Search for the cell housing the specified text and yield its [X, Y] center coordinate. 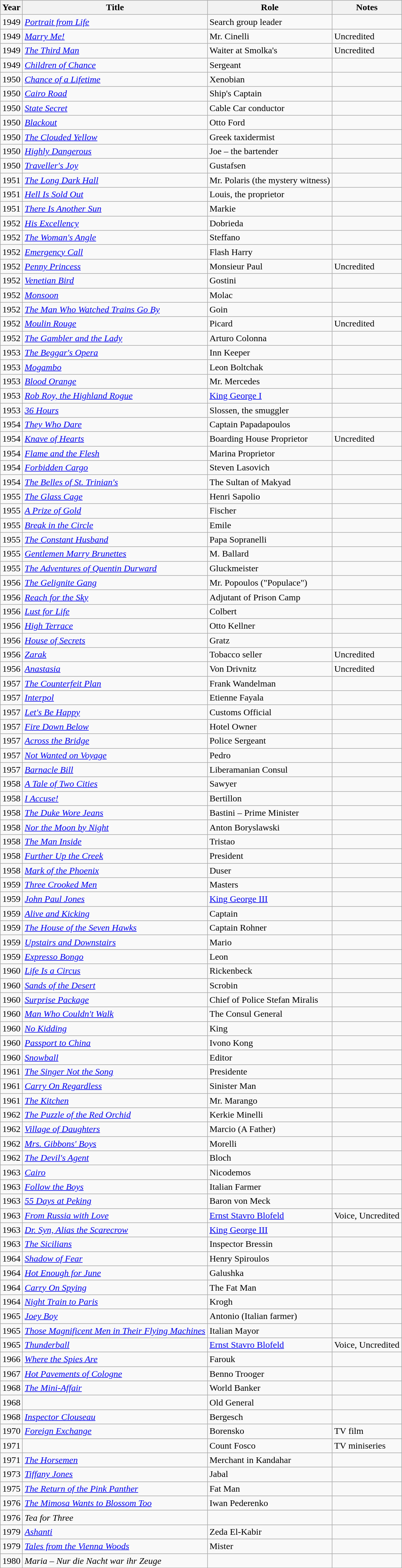
Search group leader [270, 22]
Life Is a Circus [115, 971]
Monsieur Paul [270, 266]
The Mimosa Wants to Blossom Too [115, 1503]
High Terrace [115, 626]
Bastini – Prime Minister [270, 813]
1975 [11, 1489]
The Devil's Agent [115, 1158]
Sinister Man [270, 1086]
Surprise Package [115, 1000]
Goin [270, 309]
Pedro [270, 755]
Krogh [270, 1302]
Tiffany Jones [115, 1474]
Borensko [270, 1431]
Title [115, 8]
Where the Spies Are [115, 1359]
The Woman's Angle [115, 238]
Duser [270, 870]
Lust for Life [115, 611]
Gustafsen [270, 165]
Man Who Couldn't Walk [115, 1014]
The Third Man [115, 51]
Louis, the proprietor [270, 195]
1970 [11, 1431]
Boarding House Proprietor [270, 439]
M. Ballard [270, 554]
The Gambler and the Lady [115, 338]
Snowball [115, 1057]
The House of the Seven Hawks [115, 928]
Picard [270, 324]
1967 [11, 1374]
Cable Car conductor [270, 108]
Gluckmeister [270, 568]
Joe – the bartender [270, 151]
Alive and Kicking [115, 914]
Ivono Kong [270, 1043]
The Adventures of Quentin Durward [115, 568]
Italian Farmer [270, 1187]
Sands of the Desert [115, 985]
Liberamanian Consul [270, 770]
The Constant Husband [115, 540]
The Return of the Pink Panther [115, 1489]
Frank Wandelman [270, 683]
Henri Sapolio [270, 496]
Presidente [270, 1072]
Inspector Clouseau [115, 1417]
Antonio (Italian farmer) [270, 1316]
Anton Boryslawski [270, 827]
Italian Mayor [270, 1330]
Highly Dangerous [115, 151]
King [270, 1028]
Molac [270, 295]
Steffano [270, 238]
Captain [270, 914]
His Excellency [115, 223]
Editor [270, 1057]
Carry On Regardless [115, 1086]
Mr. Cinelli [270, 36]
House of Secrets [115, 640]
Knave of Hearts [115, 439]
Gratz [270, 640]
Venetian Bird [115, 281]
Mario [270, 942]
Iwan Pederenko [270, 1503]
Slossen, the smuggler [270, 410]
Arturo Colonna [270, 338]
Benno Trooger [270, 1374]
Follow the Boys [115, 1187]
Old General [270, 1403]
Waiter at Smolka's [270, 51]
Captain Rohner [270, 928]
Joey Boy [115, 1316]
Ashanti [115, 1532]
Tristao [270, 841]
Maria – Nur die Nacht war ihr Zeuge [115, 1561]
Flame and the Flesh [115, 453]
Shadow of Fear [115, 1259]
Blackout [115, 122]
Ship's Captain [270, 94]
President [270, 856]
Sergeant [270, 65]
Xenobian [270, 79]
Village of Daughters [115, 1129]
Police Sergeant [270, 741]
Mr. Polaris (the mystery witness) [270, 180]
Tales from the Vienna Woods [115, 1546]
A Tale of Two Cities [115, 784]
Portrait from Life [115, 22]
Role [270, 8]
Forbidden Cargo [115, 468]
Bloch [270, 1158]
Etienne Fayala [270, 698]
Hell Is Sold Out [115, 195]
Fischer [270, 511]
Leon [270, 957]
Marina Proprietor [270, 453]
Scrobin [270, 985]
The Mini-Affair [115, 1388]
Mark of the Phoenix [115, 870]
Zarak [115, 655]
Mogambo [115, 367]
Inspector Bressin [270, 1244]
The Fat Man [270, 1287]
55 Days at Peking [115, 1201]
Not Wanted on Voyage [115, 755]
Hot Pavements of Cologne [115, 1374]
John Paul Jones [115, 899]
Emergency Call [115, 252]
The Puzzle of the Red Orchid [115, 1115]
Fat Man [270, 1489]
Thunderball [115, 1345]
Captain Papadapoulos [270, 425]
Inn Keeper [270, 353]
Passport to China [115, 1043]
1966 [11, 1359]
TV miniseries [367, 1446]
Across the Bridge [115, 741]
1973 [11, 1474]
Foreign Exchange [115, 1431]
The Sultan of Makyad [270, 482]
The Man Inside [115, 841]
King George I [270, 396]
Expresso Bongo [115, 957]
Night Train to Paris [115, 1302]
Rickenbeck [270, 971]
Reach for the Sky [115, 597]
Marry Me! [115, 36]
The Kitchen [115, 1101]
Von Drivnitz [270, 669]
Dobrieda [270, 223]
From Russia with Love [115, 1215]
The Long Dark Hall [115, 180]
Dr. Syn, Alias the Scarecrow [115, 1230]
The Glass Cage [115, 496]
Interpol [115, 698]
Zeda El-Kabir [270, 1532]
Otto Ford [270, 122]
Leon Boltchak [270, 367]
Fire Down Below [115, 727]
Chief of Police Stefan Miralis [270, 1000]
Flash Harry [270, 252]
Marcio (A Father) [270, 1129]
Three Crooked Men [115, 885]
Customs Official [270, 712]
They Who Dare [115, 425]
Tea for Three [115, 1517]
The Consul General [270, 1014]
Papa Sopranelli [270, 540]
The Duke Wore Jeans [115, 813]
Anastasia [115, 669]
I Accuse! [115, 798]
Let's Be Happy [115, 712]
Mr. Marango [270, 1101]
Farouk [270, 1359]
Monsoon [115, 295]
Cairo Road [115, 94]
Markie [270, 209]
The Gelignite Gang [115, 583]
The Man Who Watched Trains Go By [115, 309]
The Singer Not the Song [115, 1072]
Nor the Moon by Night [115, 827]
The Belles of St. Trinian's [115, 482]
A Prize of Gold [115, 511]
1980 [11, 1561]
The Horsemen [115, 1460]
Bergesch [270, 1417]
Upstairs and Downstairs [115, 942]
No Kidding [115, 1028]
Jabal [270, 1474]
Break in the Circle [115, 525]
Bertillon [270, 798]
Barnacle Bill [115, 770]
Baron von Meck [270, 1201]
Mister [270, 1546]
Steven Lasovich [270, 468]
TV film [367, 1431]
Gentlemen Marry Brunettes [115, 554]
Hotel Owner [270, 727]
Further Up the Creek [115, 856]
The Sicilians [115, 1244]
Traveller's Joy [115, 165]
Tobacco seller [270, 655]
World Banker [270, 1388]
Moulin Rouge [115, 324]
Otto Kellner [270, 626]
Mrs. Gibbons' Boys [115, 1144]
Henry Spiroulos [270, 1259]
Hot Enough for June [115, 1273]
Emile [270, 525]
Carry On Spying [115, 1287]
Penny Princess [115, 266]
The Counterfeit Plan [115, 683]
Morelli [270, 1144]
State Secret [115, 108]
Kerkie Minelli [270, 1115]
There Is Another Sun [115, 209]
Merchant in Kandahar [270, 1460]
Adjutant of Prison Camp [270, 597]
Galushka [270, 1273]
Blood Orange [115, 381]
The Beggar's Opera [115, 353]
The Clouded Yellow [115, 137]
Rob Roy, the Highland Rogue [115, 396]
Those Magnificent Men in Their Flying Machines [115, 1330]
Chance of a Lifetime [115, 79]
Count Fosco [270, 1446]
36 Hours [115, 410]
Notes [367, 8]
Greek taxidermist [270, 137]
Cairo [115, 1172]
Mr. Mercedes [270, 381]
Year [11, 8]
Colbert [270, 611]
Nicodemos [270, 1172]
Children of Chance [115, 65]
Sawyer [270, 784]
Gostini [270, 281]
Mr. Popoulos ("Populace") [270, 583]
Masters [270, 885]
